Return the (X, Y) coordinate for the center point of the cell that contains the specified text.  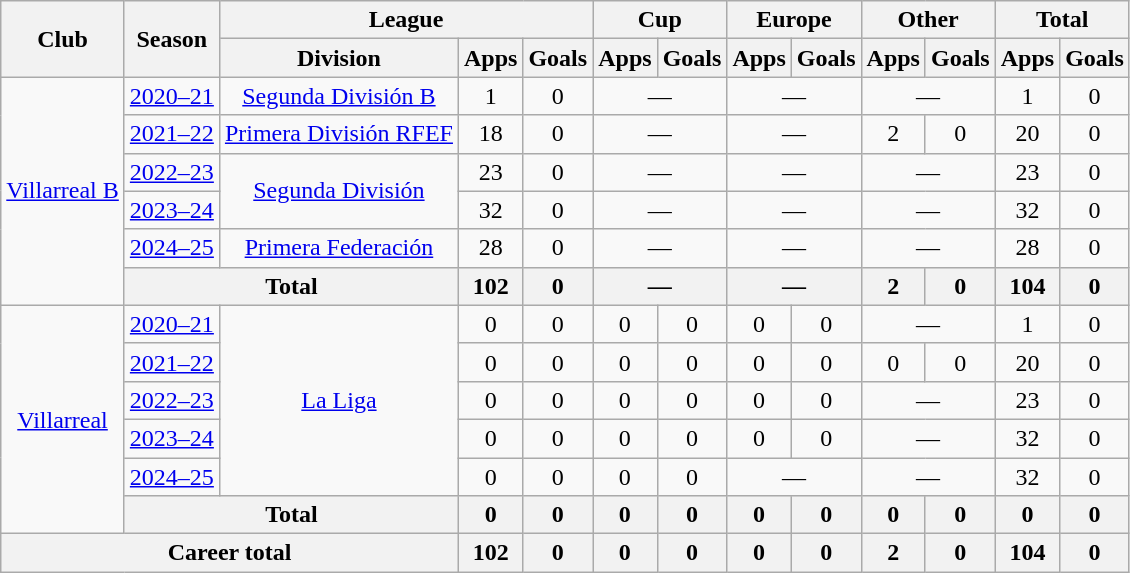
Club (63, 39)
Villarreal (63, 419)
Primera División RFEF (338, 134)
La Liga (338, 400)
Primera Federación (338, 248)
18 (490, 134)
Segunda División (338, 191)
Europe (794, 20)
Segunda División B (338, 96)
Season (172, 39)
Cup (660, 20)
Career total (230, 553)
Villarreal B (63, 191)
Other (928, 20)
Division (338, 58)
League (406, 20)
